From the cell containing the given text, extract its center point as [X, Y] coordinate. 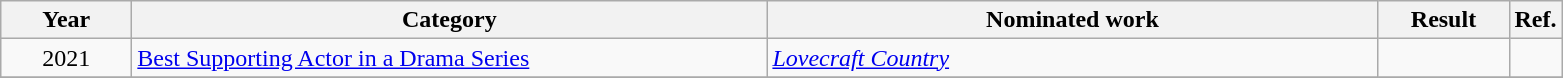
Lovecraft Country [1072, 58]
Ref. [1536, 20]
Year [66, 20]
Best Supporting Actor in a Drama Series [450, 58]
Result [1444, 20]
Nominated work [1072, 20]
2021 [66, 58]
Category [450, 20]
